Return the [x, y] coordinate for the center point of the cell that contains the specified text.  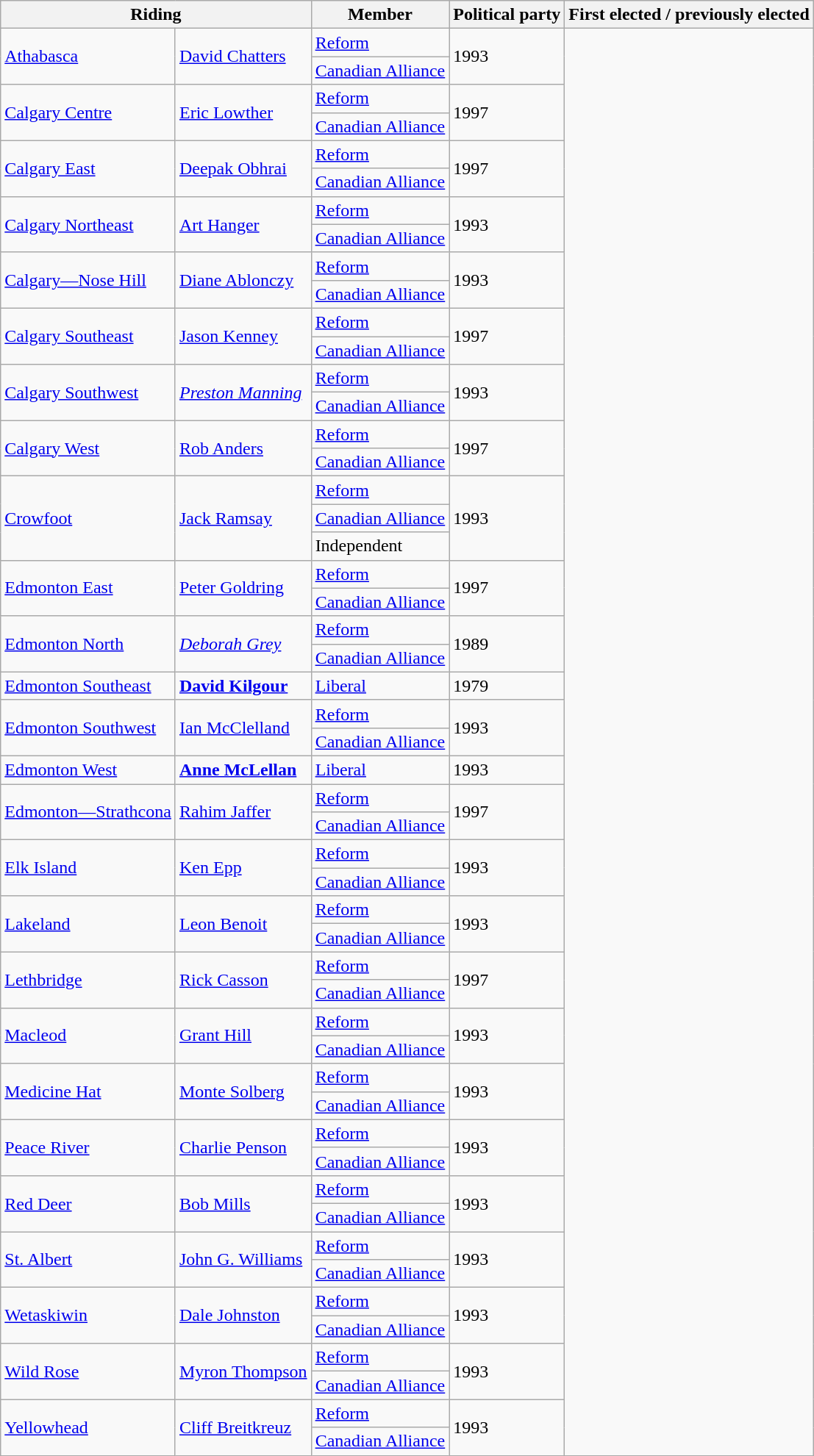
Macleod [88, 1036]
Monte Solberg [243, 1091]
Edmonton West [88, 770]
Independent [380, 546]
Athabasca [88, 57]
Peace River [88, 1147]
Lakeland [88, 924]
Riding [156, 15]
Peter Goldring [243, 588]
Calgary—Nose Hill [88, 280]
1979 [507, 686]
Preston Manning [243, 392]
Member [380, 15]
Calgary Southeast [88, 336]
Edmonton East [88, 588]
Ian McClelland [243, 728]
Calgary Southwest [88, 392]
David Chatters [243, 57]
Charlie Penson [243, 1147]
Myron Thompson [243, 1371]
Anne McLellan [243, 770]
Political party [507, 15]
Calgary Centre [88, 112]
Edmonton Southwest [88, 728]
Deepak Obhrai [243, 168]
Diane Ablonczy [243, 280]
Wild Rose [88, 1371]
Rahim Jaffer [243, 811]
St. Albert [88, 1260]
Calgary East [88, 168]
John G. Williams [243, 1260]
Dale Johnston [243, 1316]
Jack Ramsay [243, 518]
Lethbridge [88, 980]
Cliff Breitkreuz [243, 1427]
1989 [507, 644]
Art Hanger [243, 224]
Medicine Hat [88, 1091]
Jason Kenney [243, 336]
Yellowhead [88, 1427]
Wetaskiwin [88, 1316]
David Kilgour [243, 686]
Bob Mills [243, 1203]
Ken Epp [243, 868]
Red Deer [88, 1203]
Edmonton—Strathcona [88, 811]
Crowfoot [88, 518]
Edmonton Southeast [88, 686]
Calgary Northeast [88, 224]
Rob Anders [243, 448]
Rick Casson [243, 980]
Calgary West [88, 448]
Grant Hill [243, 1036]
First elected / previously elected [690, 15]
Edmonton North [88, 644]
Deborah Grey [243, 644]
Eric Lowther [243, 112]
Leon Benoit [243, 924]
Elk Island [88, 868]
